Determine the [x, y] coordinate at the center of the cell enclosing the given text.  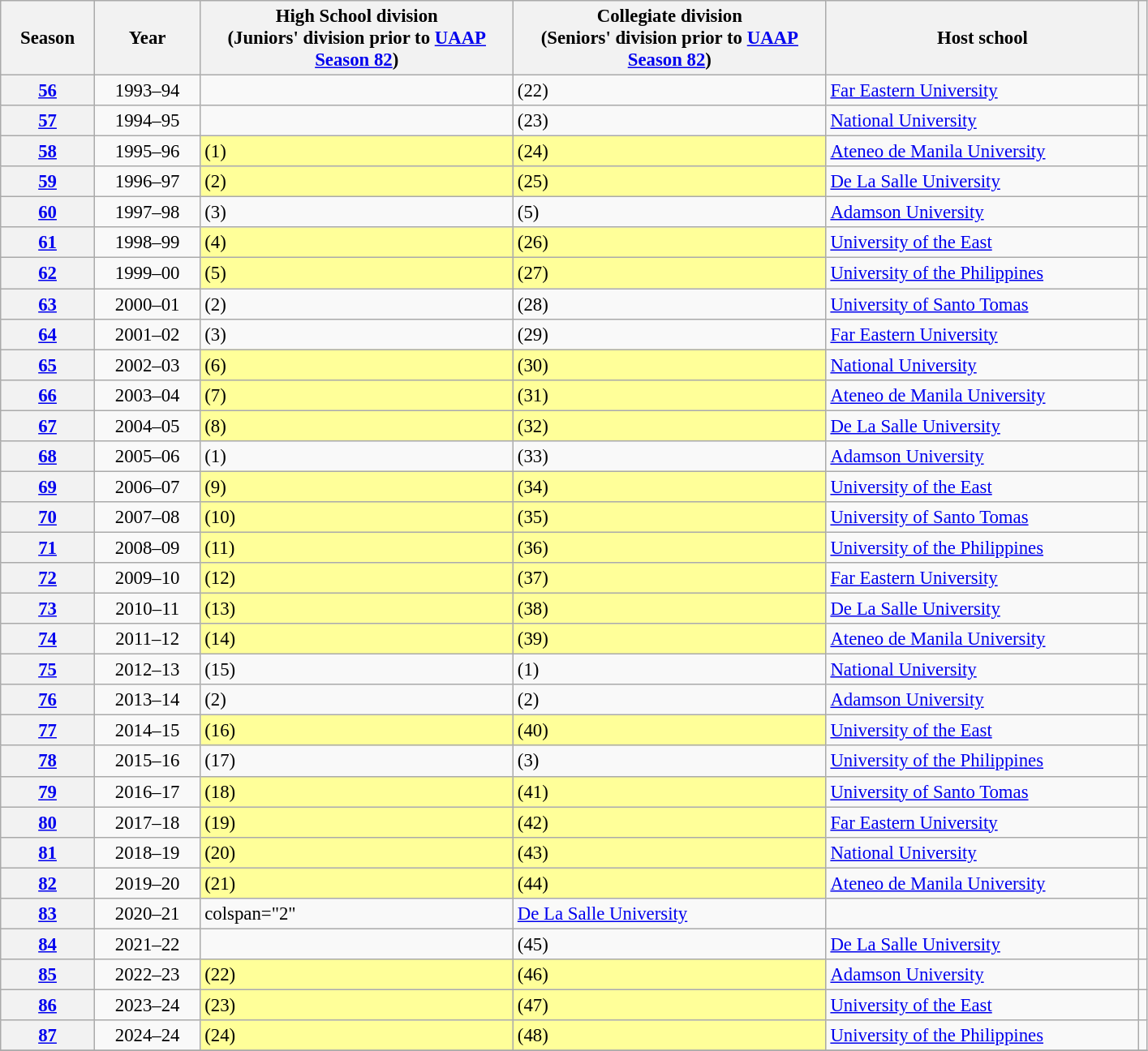
(15) [357, 670]
(48) [670, 1036]
(37) [670, 578]
(16) [357, 731]
(45) [670, 944]
66 [48, 395]
(33) [670, 457]
1998–99 [148, 242]
Season [48, 38]
68 [48, 457]
(36) [670, 547]
2004–05 [148, 426]
(38) [670, 609]
2013–14 [148, 700]
59 [48, 182]
2001–02 [148, 334]
(9) [357, 487]
81 [48, 852]
2015–16 [148, 761]
2023–24 [148, 1005]
Collegiate division(Seniors' division prior to UAAP Season 82) [670, 38]
1995–96 [148, 152]
78 [48, 761]
(7) [357, 395]
2024–24 [148, 1036]
1999–00 [148, 273]
69 [48, 487]
(13) [357, 609]
(18) [357, 791]
(35) [670, 517]
60 [48, 212]
(17) [357, 761]
(47) [670, 1005]
(39) [670, 639]
2020–21 [148, 914]
(43) [670, 852]
72 [48, 578]
2021–22 [148, 944]
87 [48, 1036]
(21) [357, 883]
74 [48, 639]
2002–03 [148, 365]
61 [48, 242]
64 [48, 334]
83 [48, 914]
84 [48, 944]
(46) [670, 975]
Host school [982, 38]
2000–01 [148, 304]
82 [48, 883]
63 [48, 304]
2011–12 [148, 639]
57 [48, 121]
(10) [357, 517]
1997–98 [148, 212]
73 [48, 609]
(12) [357, 578]
(20) [357, 852]
(4) [357, 242]
2010–11 [148, 609]
(14) [357, 639]
High School division(Juniors' division prior to UAAP Season 82) [357, 38]
(29) [670, 334]
65 [48, 365]
2017–18 [148, 822]
2016–17 [148, 791]
(42) [670, 822]
(32) [670, 426]
Year [148, 38]
67 [48, 426]
58 [48, 152]
70 [48, 517]
77 [48, 731]
2007–08 [148, 517]
2018–19 [148, 852]
(28) [670, 304]
colspan="2" [357, 914]
85 [48, 975]
62 [48, 273]
(6) [357, 365]
2014–15 [148, 731]
1993–94 [148, 91]
56 [48, 91]
(27) [670, 273]
(31) [670, 395]
(34) [670, 487]
71 [48, 547]
75 [48, 670]
76 [48, 700]
2022–23 [148, 975]
86 [48, 1005]
2019–20 [148, 883]
2009–10 [148, 578]
2012–13 [148, 670]
(11) [357, 547]
(40) [670, 731]
(25) [670, 182]
(19) [357, 822]
(30) [670, 365]
80 [48, 822]
(8) [357, 426]
1994–95 [148, 121]
2005–06 [148, 457]
2003–04 [148, 395]
(41) [670, 791]
(26) [670, 242]
2006–07 [148, 487]
(44) [670, 883]
79 [48, 791]
1996–97 [148, 182]
2008–09 [148, 547]
